Return (X, Y) of the center of cell containing provided text 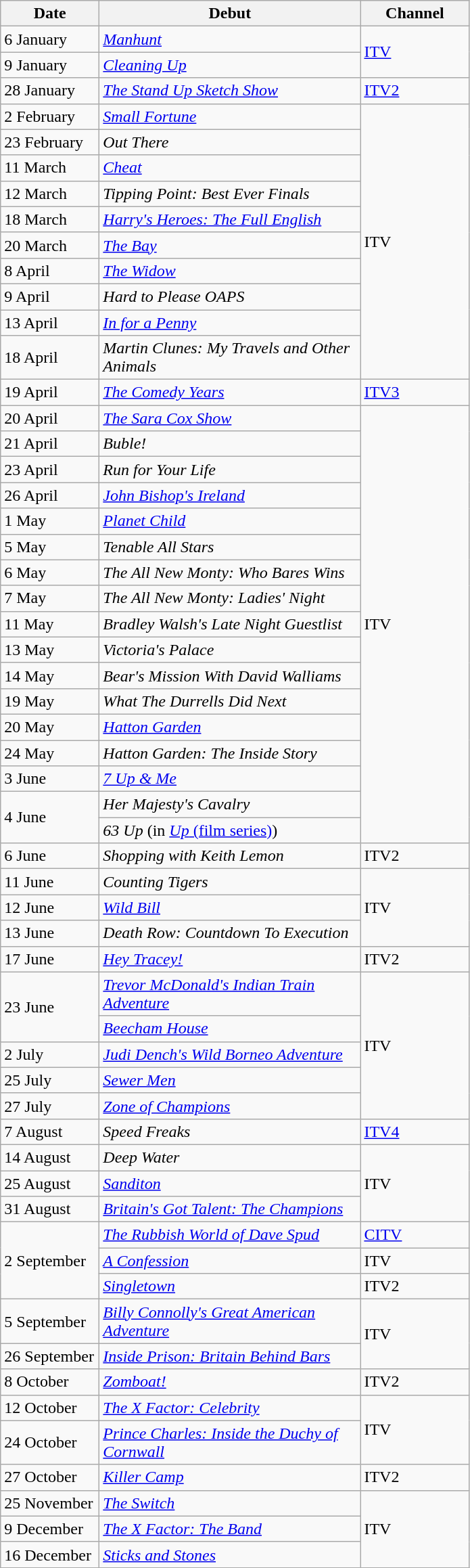
Her Majesty's Cavalry (230, 805)
Britain's Got Talent: The Champions (230, 1209)
2 September (50, 1261)
The Rubbish World of Dave Spud (230, 1235)
1 May (50, 521)
18 April (50, 357)
The All New Monty: Who Bares Wins (230, 573)
Hard to Please OAPS (230, 296)
18 March (50, 219)
19 April (50, 393)
11 May (50, 624)
Zomboat! (230, 1382)
ITV4 (415, 1132)
12 October (50, 1408)
3 June (50, 779)
Trevor McDonald's Indian Train Adventure (230, 993)
7 May (50, 598)
13 April (50, 323)
20 May (50, 727)
7 Up & Me (230, 779)
9 April (50, 296)
20 April (50, 418)
The Bay (230, 245)
Date (50, 14)
13 June (50, 933)
Martin Clunes: My Travels and Other Animals (230, 357)
ITV3 (415, 393)
Inside Prison: Britain Behind Bars (230, 1356)
Planet Child (230, 521)
63 Up (in Up (film series)) (230, 830)
27 July (50, 1106)
12 June (50, 908)
26 April (50, 495)
Channel (415, 14)
Harry's Heroes: The Full English (230, 219)
Prince Charles: Inside the Duchy of Cornwall (230, 1443)
28 January (50, 91)
27 October (50, 1477)
Victoria's Palace (230, 650)
Cleaning Up (230, 65)
24 May (50, 753)
John Bishop's Ireland (230, 495)
7 August (50, 1132)
The X Factor: Celebrity (230, 1408)
Debut (230, 14)
12 March (50, 194)
11 June (50, 882)
19 May (50, 701)
23 April (50, 470)
The Comedy Years (230, 393)
Death Row: Countdown To Execution (230, 933)
The Switch (230, 1503)
Small Fortune (230, 116)
Sticks and Stones (230, 1554)
Hatton Garden (230, 727)
Run for Your Life (230, 470)
6 May (50, 573)
9 January (50, 65)
Cheat (230, 168)
Judi Dench's Wild Borneo Adventure (230, 1054)
Sanditon (230, 1184)
26 September (50, 1356)
8 April (50, 271)
Buble! (230, 444)
Beecham House (230, 1029)
The Widow (230, 271)
The Stand Up Sketch Show (230, 91)
25 July (50, 1080)
2 February (50, 116)
Bear's Mission With David Walliams (230, 675)
23 June (50, 1007)
Bradley Walsh's Late Night Guestlist (230, 624)
The X Factor: The Band (230, 1529)
8 October (50, 1382)
21 April (50, 444)
Speed Freaks (230, 1132)
6 January (50, 39)
Deep Water (230, 1157)
The All New Monty: Ladies' Night (230, 598)
Singletown (230, 1286)
25 August (50, 1184)
13 May (50, 650)
Counting Tigers (230, 882)
In for a Penny (230, 323)
Zone of Champions (230, 1106)
Tipping Point: Best Ever Finals (230, 194)
14 August (50, 1157)
Out There (230, 142)
14 May (50, 675)
Tenable All Stars (230, 547)
9 December (50, 1529)
Wild Bill (230, 908)
31 August (50, 1209)
What The Durrells Did Next (230, 701)
20 March (50, 245)
5 September (50, 1321)
Billy Connolly's Great American Adventure (230, 1321)
CITV (415, 1235)
2 July (50, 1054)
The Sara Cox Show (230, 418)
Manhunt (230, 39)
16 December (50, 1554)
5 May (50, 547)
Sewer Men (230, 1080)
Hatton Garden: The Inside Story (230, 753)
23 February (50, 142)
A Confession (230, 1261)
17 June (50, 959)
Shopping with Keith Lemon (230, 856)
11 March (50, 168)
Killer Camp (230, 1477)
6 June (50, 856)
25 November (50, 1503)
24 October (50, 1443)
4 June (50, 817)
Hey Tracey! (230, 959)
